For the text-containing cell, return its midpoint in (x, y) coordinate format. 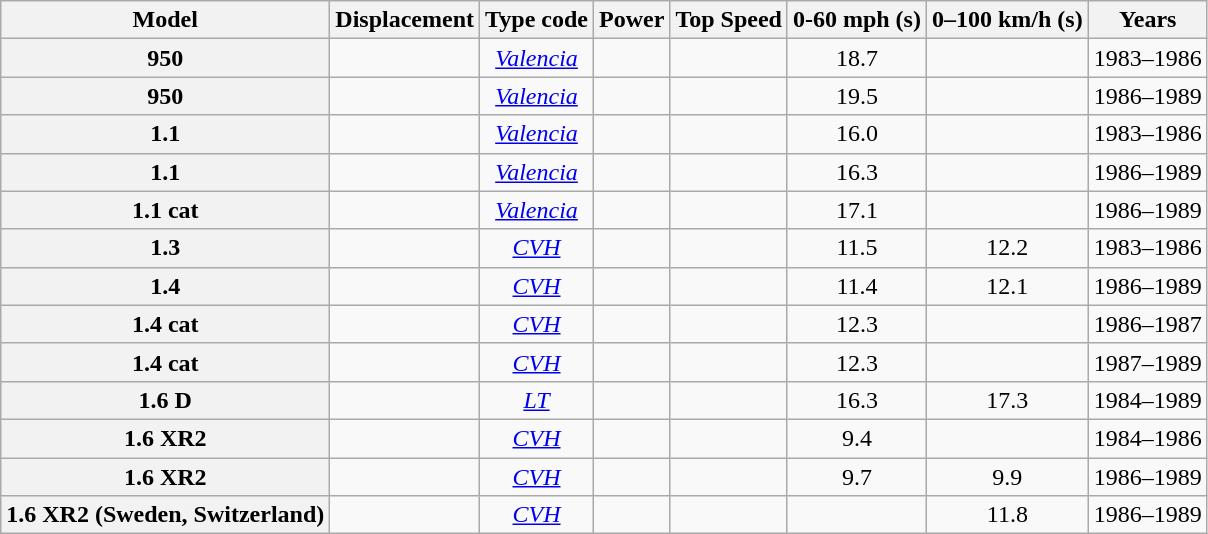
9.9 (1007, 477)
1.4 (166, 286)
9.4 (856, 438)
17.1 (856, 210)
0–100 km/h (s) (1007, 20)
1986–1987 (1148, 324)
19.5 (856, 96)
17.3 (1007, 400)
LT (537, 400)
Model (166, 20)
1.3 (166, 248)
16.0 (856, 134)
1.6 D (166, 400)
1984–1989 (1148, 400)
1984–1986 (1148, 438)
Type code (537, 20)
18.7 (856, 58)
1.6 XR2 (Sweden, Switzerland) (166, 515)
11.8 (1007, 515)
0-60 mph (s) (856, 20)
1.1 cat (166, 210)
1987–1989 (1148, 362)
Displacement (405, 20)
12.1 (1007, 286)
Power (631, 20)
Years (1148, 20)
11.5 (856, 248)
Top Speed (729, 20)
11.4 (856, 286)
12.2 (1007, 248)
9.7 (856, 477)
